Provide the (X, Y) coordinate of the cell's center where the given text is located.  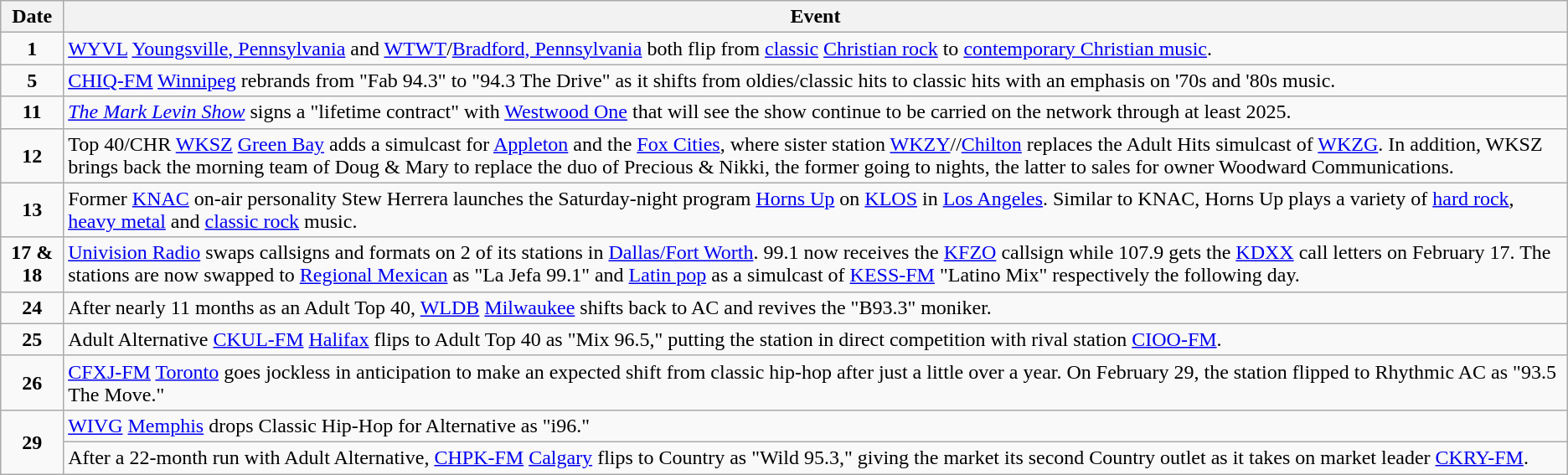
Date (32, 17)
17 & 18 (32, 265)
12 (32, 156)
11 (32, 112)
WYVL Youngsville, Pennsylvania and WTWT/Bradford, Pennsylvania both flip from classic Christian rock to contemporary Christian music. (816, 49)
29 (32, 441)
24 (32, 307)
13 (32, 209)
26 (32, 382)
25 (32, 339)
WIVG Memphis drops Classic Hip-Hop for Alternative as "i96." (816, 426)
The Mark Levin Show signs a "lifetime contract" with Westwood One that will see the show continue to be carried on the network through at least 2025. (816, 112)
Event (816, 17)
Adult Alternative CKUL-FM Halifax flips to Adult Top 40 as "Mix 96.5," putting the station in direct competition with rival station CIOO-FM. (816, 339)
After nearly 11 months as an Adult Top 40, WLDB Milwaukee shifts back to AC and revives the "B93.3" moniker. (816, 307)
1 (32, 49)
5 (32, 80)
